Extract the (x, y) coordinate from the center of the cell holding the provided text.  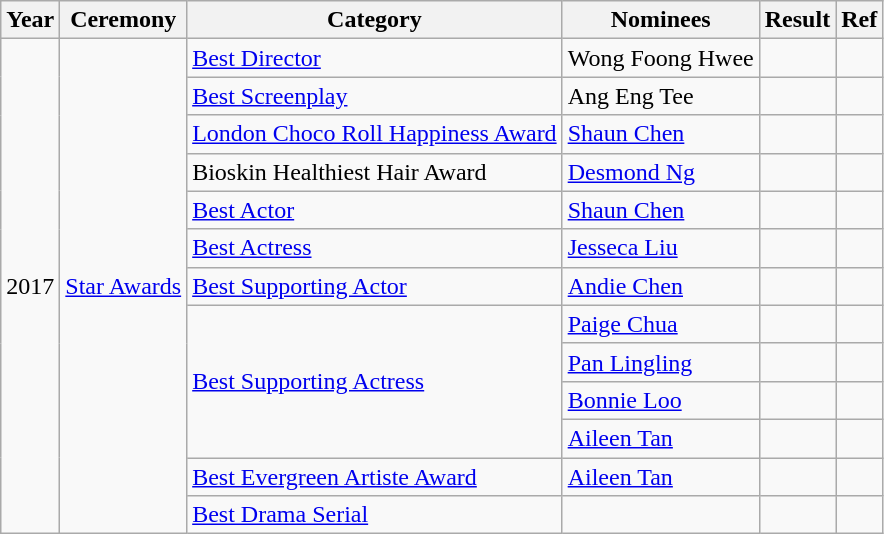
2017 (30, 286)
Category (374, 20)
Best Drama Serial (374, 515)
London Choco Roll Happiness Award (374, 134)
Best Director (374, 58)
Best Screenplay (374, 96)
Desmond Ng (660, 172)
Best Evergreen Artiste Award (374, 477)
Ceremony (124, 20)
Year (30, 20)
Jesseca Liu (660, 248)
Nominees (660, 20)
Wong Foong Hwee (660, 58)
Best Supporting Actress (374, 381)
Bonnie Loo (660, 400)
Star Awards (124, 286)
Best Actress (374, 248)
Pan Lingling (660, 362)
Best Supporting Actor (374, 286)
Ang Eng Tee (660, 96)
Ref (860, 20)
Andie Chen (660, 286)
Best Actor (374, 210)
Bioskin Healthiest Hair Award (374, 172)
Paige Chua (660, 324)
Result (797, 20)
